Scan for the cell matching the given text and deliver its (x, y) coordinate at center. 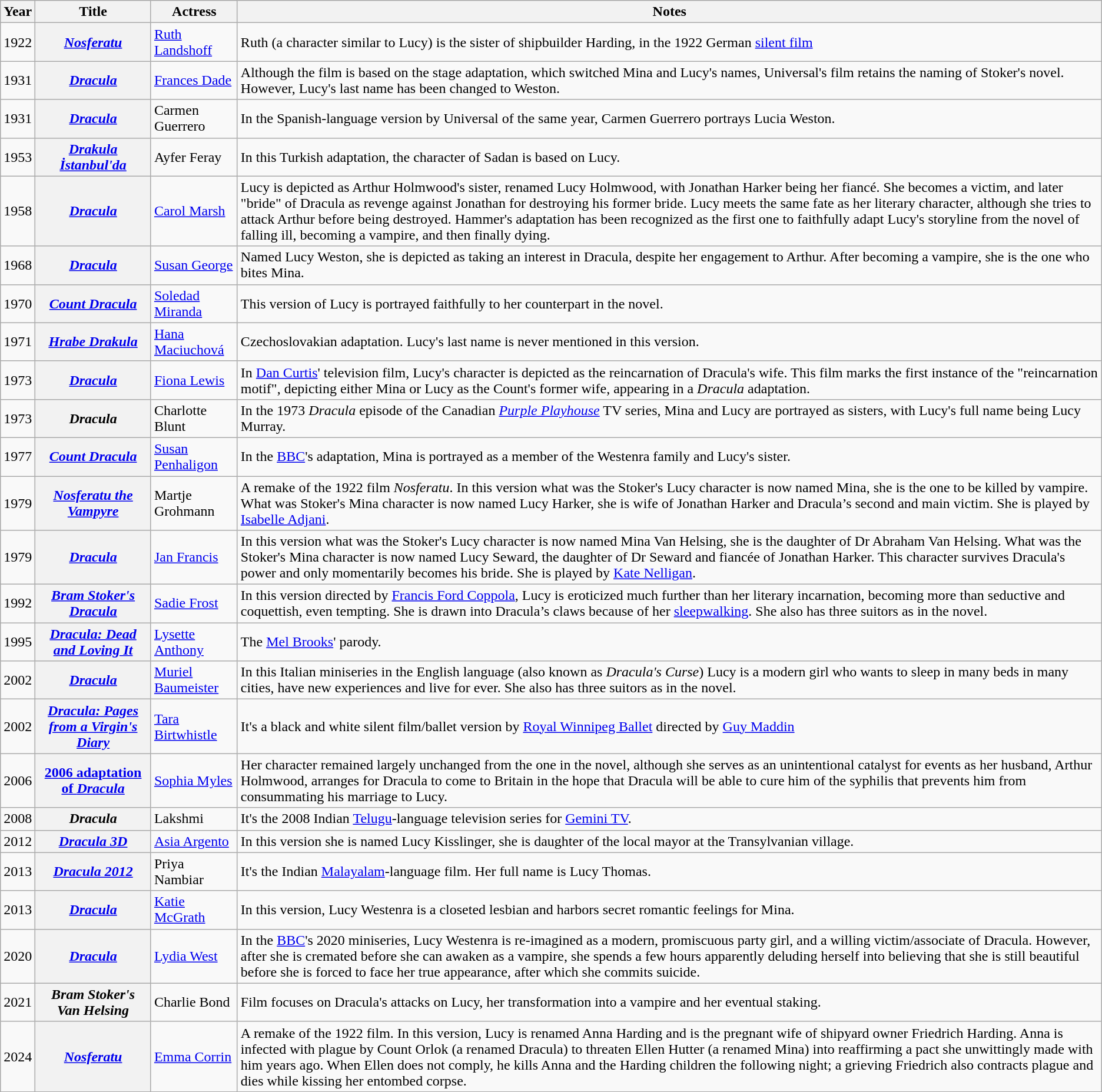
Title (93, 12)
It's a black and white silent film/ballet version by Royal Winnipeg Ballet directed by Guy Maddin (669, 726)
Ruth (a character similar to Lucy) is the sister of shipbuilder Harding, in the 1922 German silent film (669, 42)
Priya Nambiar (194, 871)
It's the Indian Malayalam-language film. Her full name is Lucy Thomas. (669, 871)
Czechoslovakian adaptation. Lucy's last name is never mentioned in this version. (669, 341)
Charlie Bond (194, 1002)
Lakshmi (194, 819)
Bram Stoker's Dracula (93, 604)
Tara Birtwhistle (194, 726)
In this version she is named Lucy Kisslinger, she is daughter of the local mayor at the Transylvanian village. (669, 841)
Drakula İstanbul'da (93, 157)
Ayfer Feray (194, 157)
Susan George (194, 265)
Dracula 2012 (93, 871)
It's the 2008 Indian Telugu-language television series for Gemini TV. (669, 819)
Lysette Anthony (194, 642)
Katie McGrath (194, 910)
2012 (18, 841)
Dracula 3D (93, 841)
In the Spanish-language version by Universal of the same year, Carmen Guerrero portrays Lucia Weston. (669, 119)
1970 (18, 304)
In the BBC's adaptation, Mina is portrayed as a member of the Westenra family and Lucy's sister. (669, 457)
1958 (18, 211)
Jan Francis (194, 557)
1971 (18, 341)
Soledad Miranda (194, 304)
1953 (18, 157)
Martje Grohmann (194, 503)
Dracula: Pages from a Virgin's Diary (93, 726)
Fiona Lewis (194, 380)
Year (18, 12)
Sadie Frost (194, 604)
Dracula: Dead and Loving It (93, 642)
Film focuses on Dracula's attacks on Lucy, her transformation into a vampire and her eventual staking. (669, 1002)
2008 (18, 819)
1977 (18, 457)
Ruth Landshoff (194, 42)
1968 (18, 265)
Bram Stoker's Van Helsing (93, 1002)
Nosferatu the Vampyre (93, 503)
2024 (18, 1056)
Charlotte Blunt (194, 418)
2020 (18, 956)
Lydia West (194, 956)
Sophia Myles (194, 781)
Carol Marsh (194, 211)
Hana Maciuchová (194, 341)
Hrabe Drakula (93, 341)
Asia Argento (194, 841)
Muriel Baumeister (194, 681)
Notes (669, 12)
1995 (18, 642)
2021 (18, 1002)
Actress (194, 12)
2006 (18, 781)
Carmen Guerrero (194, 119)
Emma Corrin (194, 1056)
Susan Penhaligon (194, 457)
2006 adaptation of Dracula (93, 781)
This version of Lucy is portrayed faithfully to her counterpart in the novel. (669, 304)
1992 (18, 604)
The Mel Brooks' parody. (669, 642)
In this version, Lucy Westenra is a closeted lesbian and harbors secret romantic feelings for Mina. (669, 910)
In this Turkish adaptation, the character of Sadan is based on Lucy. (669, 157)
1922 (18, 42)
Frances Dade (194, 80)
